Return [X, Y] of the center of cell containing provided text 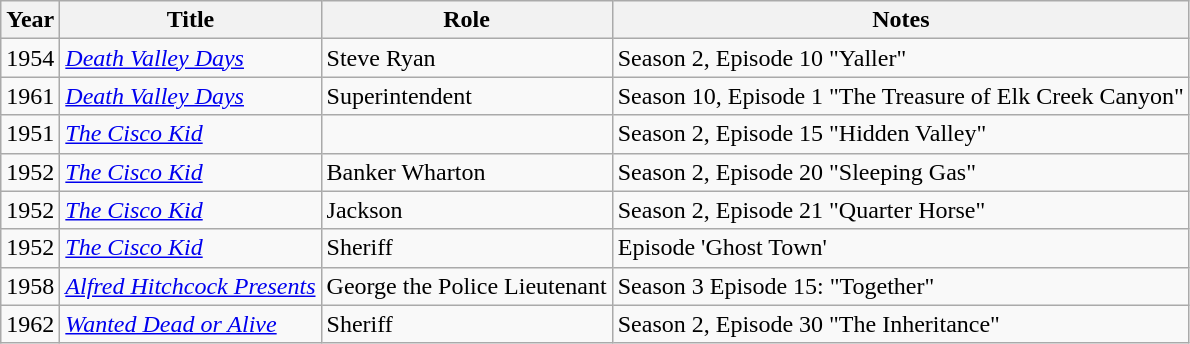
Year [30, 20]
Season 10, Episode 1 "The Treasure of Elk Creek Canyon" [900, 96]
Season 2, Episode 20 "Sleeping Gas" [900, 172]
1951 [30, 134]
Season 3 Episode 15: "Together" [900, 286]
Title [190, 20]
Alfred Hitchcock Presents [190, 286]
Wanted Dead or Alive [190, 324]
Season 2, Episode 15 "Hidden Valley" [900, 134]
George the Police Lieutenant [466, 286]
1954 [30, 58]
Banker Wharton [466, 172]
Season 2, Episode 30 "The Inheritance" [900, 324]
Jackson [466, 210]
Role [466, 20]
Superintendent [466, 96]
Season 2, Episode 21 "Quarter Horse" [900, 210]
1961 [30, 96]
Notes [900, 20]
Episode 'Ghost Town' [900, 248]
1962 [30, 324]
Season 2, Episode 10 "Yaller" [900, 58]
Steve Ryan [466, 58]
1958 [30, 286]
